Determine the (x, y) coordinate at the center of the cell enclosing the given text.  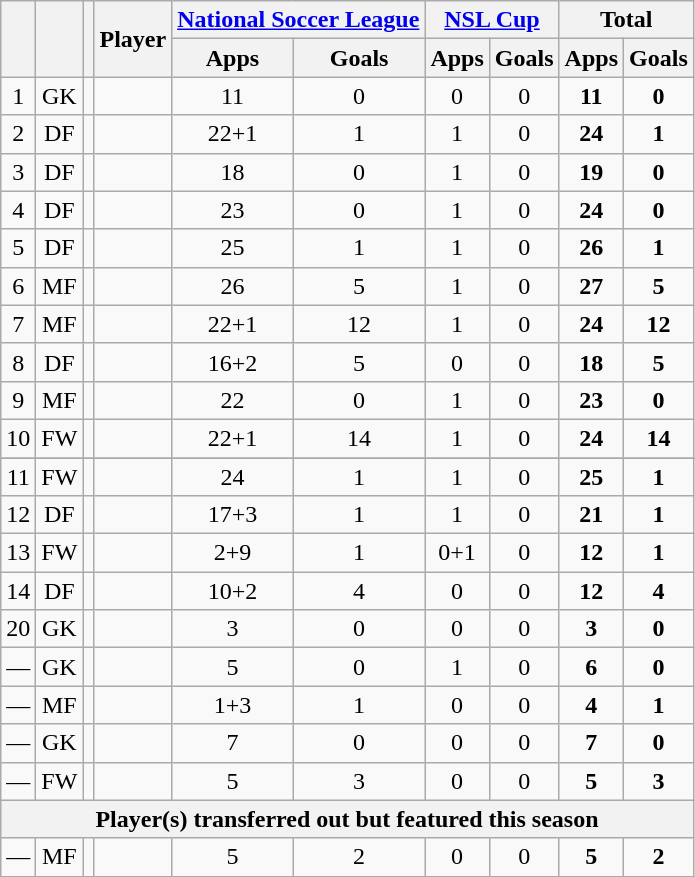
27 (591, 286)
2+9 (233, 553)
21 (591, 515)
17+3 (233, 515)
Player (133, 39)
13 (18, 553)
10+2 (233, 591)
1+3 (233, 705)
Player(s) transferred out but featured this season (348, 819)
0+1 (457, 553)
Total (626, 20)
NSL Cup (492, 20)
8 (18, 362)
19 (591, 172)
9 (18, 400)
20 (18, 629)
22 (233, 400)
16+2 (233, 362)
National Soccer League (298, 20)
10 (18, 438)
